Scan for the cell matching the given text and deliver its (x, y) coordinate at center. 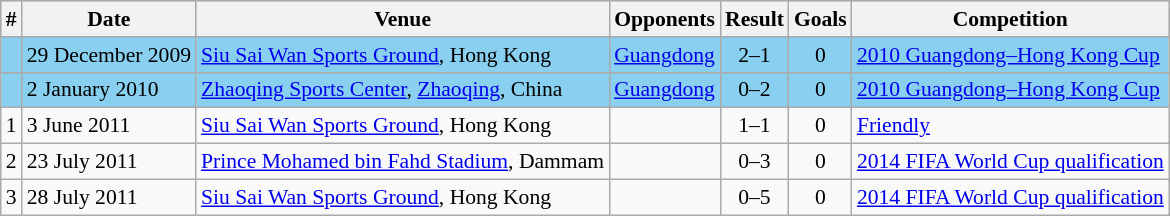
Date (109, 19)
Prince Mohamed bin Fahd Stadium, Dammam (402, 162)
Opponents (664, 19)
0–3 (754, 162)
3 (12, 197)
3 June 2011 (109, 126)
0–5 (754, 197)
Competition (1010, 19)
2 (12, 162)
29 December 2009 (109, 55)
Friendly (1010, 126)
0–2 (754, 90)
2–1 (754, 55)
23 July 2011 (109, 162)
Zhaoqing Sports Center, Zhaoqing, China (402, 90)
Goals (820, 19)
2 January 2010 (109, 90)
1 (12, 126)
1–1 (754, 126)
# (12, 19)
Result (754, 19)
28 July 2011 (109, 197)
Venue (402, 19)
